Determine the (x, y) coordinate at the center of the cell enclosing the given text.  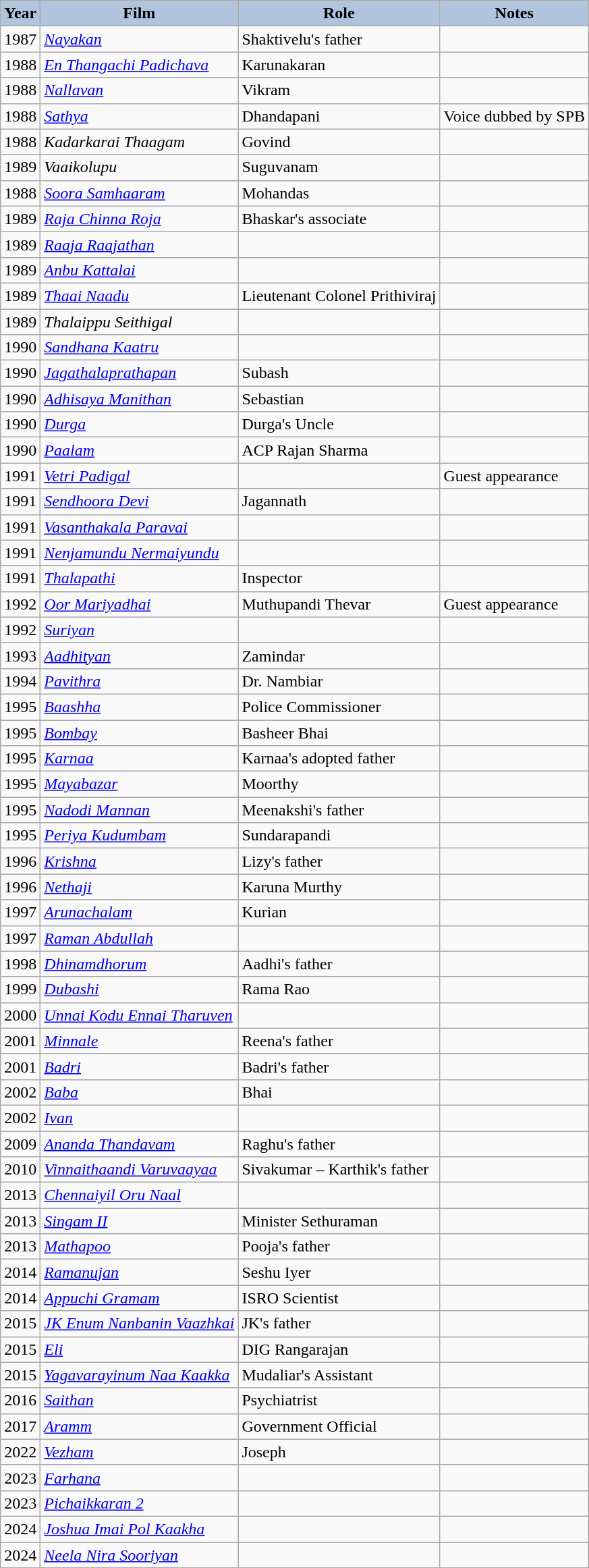
Minister Sethuraman (339, 1221)
Karunakaran (339, 65)
Meenakshi's father (339, 810)
Dr. Nambiar (339, 681)
1994 (20, 681)
2000 (20, 1015)
Kurian (339, 913)
Voice dubbed by SPB (514, 116)
Pooja's father (339, 1247)
Joseph (339, 1452)
Reena's father (339, 1041)
Nenjamundu Nermaiyundu (139, 553)
Appuchi Gramam (139, 1298)
Ivan (139, 1118)
2017 (20, 1426)
Vezham (139, 1452)
Durga (139, 425)
Kadarkarai Thaagam (139, 142)
Sandhana Kaatru (139, 348)
ISRO Scientist (339, 1298)
Karnaa (139, 759)
Subash (339, 373)
Dhandapani (339, 116)
ACP Rajan Sharma (339, 450)
Mudaliar's Assistant (339, 1375)
Karuna Murthy (339, 887)
Minnale (139, 1041)
Anbu Kattalai (139, 270)
Mayabazar (139, 784)
1999 (20, 990)
Government Official (339, 1426)
Thalapathi (139, 578)
Krishna (139, 861)
Thalaippu Seithigal (139, 322)
Suguvanam (339, 167)
Sebastian (339, 399)
Soora Samhaaram (139, 193)
Moorthy (339, 784)
Bombay (139, 732)
Sendhoora Devi (139, 502)
En Thangachi Padichava (139, 65)
1987 (20, 39)
Psychiatrist (339, 1401)
Thaai Naadu (139, 296)
Paalam (139, 450)
Basheer Bhai (339, 732)
Year (20, 13)
Lieutenant Colonel Prithiviraj (339, 296)
Sundarapandi (339, 836)
Shaktivelu's father (339, 39)
Dubashi (139, 990)
Notes (514, 13)
Neela Nira Sooriyan (139, 1555)
Govind (339, 142)
Saithan (139, 1401)
Oor Mariyadhai (139, 604)
JK's father (339, 1324)
2009 (20, 1144)
Yagavarayinum Naa Kaakka (139, 1375)
Inspector (339, 578)
Karnaa's adopted father (339, 759)
Dhinamdhorum (139, 964)
Aramm (139, 1426)
JK Enum Nanbanin Vaazhkai (139, 1324)
Badri (139, 1066)
Vaaikolupu (139, 167)
Bhai (339, 1092)
Vinnaithaandi Varuvaayaa (139, 1170)
Film (139, 13)
Jagathalaprathapan (139, 373)
Mathapoo (139, 1247)
Raman Abdullah (139, 938)
DIG Rangarajan (339, 1349)
Baashha (139, 707)
Vasanthakala Paravai (139, 527)
Vetri Padigal (139, 476)
Eli (139, 1349)
Badri's father (339, 1066)
Periya Kudumbam (139, 836)
Zamindar (339, 655)
Nadodi Mannan (139, 810)
Bhaskar's associate (339, 219)
Pichaikkaran 2 (139, 1503)
Unnai Kodu Ennai Tharuven (139, 1015)
Singam II (139, 1221)
Raja Chinna Roja (139, 219)
Vikram (339, 90)
Aadhityan (139, 655)
Lizy's father (339, 861)
1998 (20, 964)
Baba (139, 1092)
Joshua Imai Pol Kaakha (139, 1529)
Raghu's father (339, 1144)
Mohandas (339, 193)
Suriyan (139, 630)
Nayakan (139, 39)
2016 (20, 1401)
Arunachalam (139, 913)
Muthupandi Thevar (339, 604)
Chennaiyil Oru Naal (139, 1195)
Ananda Thandavam (139, 1144)
Jagannath (339, 502)
Pavithra (139, 681)
Ramanujan (139, 1272)
1993 (20, 655)
Nallavan (139, 90)
Sivakumar – Karthik's father (339, 1170)
Police Commissioner (339, 707)
Role (339, 13)
2010 (20, 1170)
Raaja Raajathan (139, 244)
Adhisaya Manithan (139, 399)
2022 (20, 1452)
Durga's Uncle (339, 425)
Farhana (139, 1478)
Nethaji (139, 887)
Seshu Iyer (339, 1272)
Sathya (139, 116)
Rama Rao (339, 990)
Aadhi's father (339, 964)
